Return (x, y) of the center of cell containing provided text 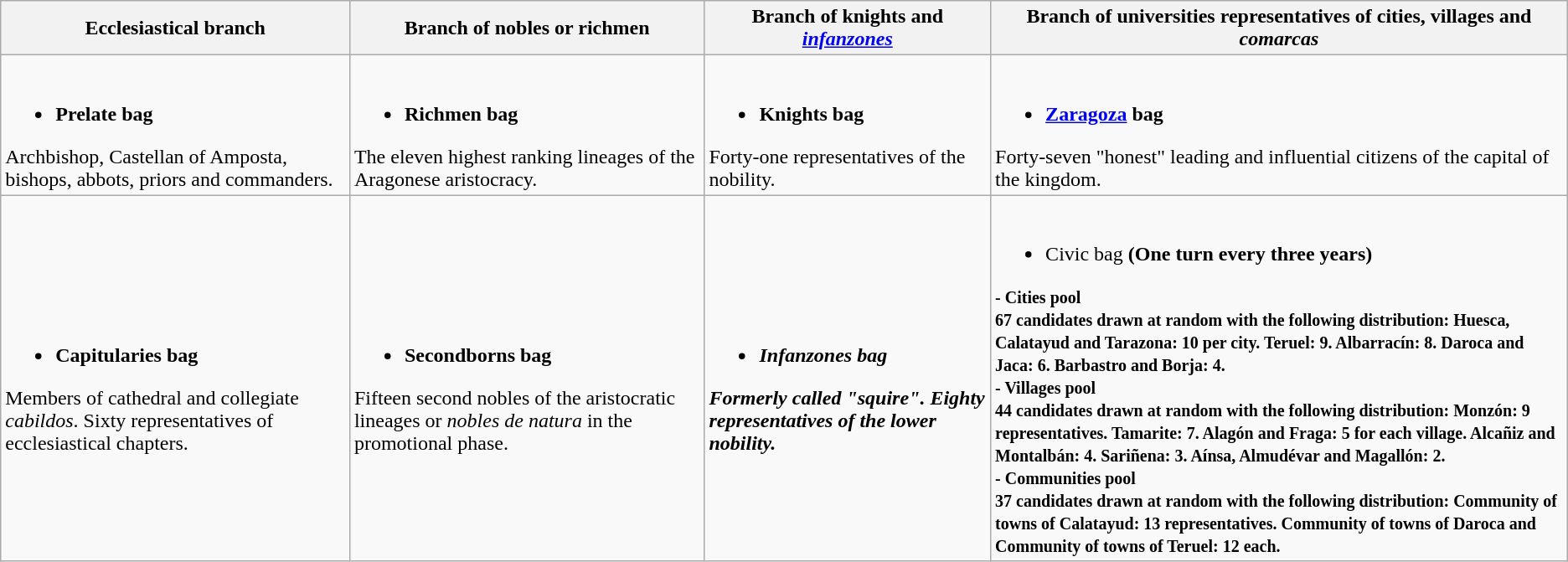
Knights bagForty-one representatives of the nobility. (848, 126)
Infanzones bagFormerly called "squire". Eighty representatives of the lower nobility. (848, 379)
Capitularies bagMembers of cathedral and collegiate cabildos. Sixty representatives of ecclesiastical chapters. (176, 379)
Prelate bagArchbishop, Castellan of Amposta, bishops, abbots, priors and commanders. (176, 126)
Secondborns bagFifteen second nobles of the aristocratic lineages or nobles de natura in the promotional phase. (526, 379)
Richmen bagThe eleven highest ranking lineages of the Aragonese aristocracy. (526, 126)
Branch of nobles or richmen (526, 28)
Zaragoza bagForty-seven "honest" leading and influential citizens of the capital of the kingdom. (1280, 126)
Ecclesiastical branch (176, 28)
Branch of knights and infanzones (848, 28)
Branch of universities representatives of cities, villages and comarcas (1280, 28)
